Extract the (X, Y) coordinate from the center of the cell holding the provided text.  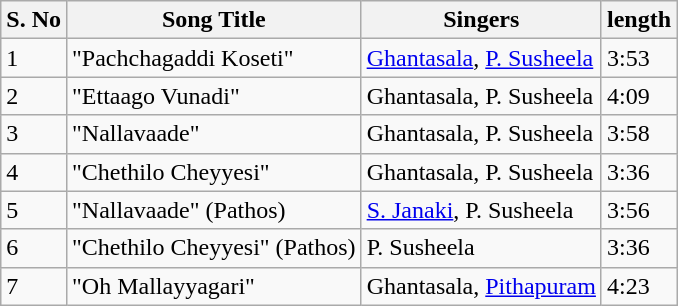
"Ettaago Vunadi" (214, 96)
Ghantasala, Pithapuram (481, 286)
7 (34, 286)
S. No (34, 20)
length (638, 20)
"Nallavaade" (214, 134)
1 (34, 58)
"Chethilo Cheyyesi" (Pathos) (214, 248)
Singers (481, 20)
3:56 (638, 210)
4:23 (638, 286)
"Oh Mallayyagari" (214, 286)
4:09 (638, 96)
"Nallavaade" (Pathos) (214, 210)
P. Susheela (481, 248)
Song Title (214, 20)
2 (34, 96)
6 (34, 248)
"Chethilo Cheyyesi" (214, 172)
3:58 (638, 134)
3 (34, 134)
4 (34, 172)
5 (34, 210)
"Pachchagaddi Koseti" (214, 58)
3:53 (638, 58)
S. Janaki, P. Susheela (481, 210)
